Determine the [x, y] coordinate at the center of the cell enclosing the given text.  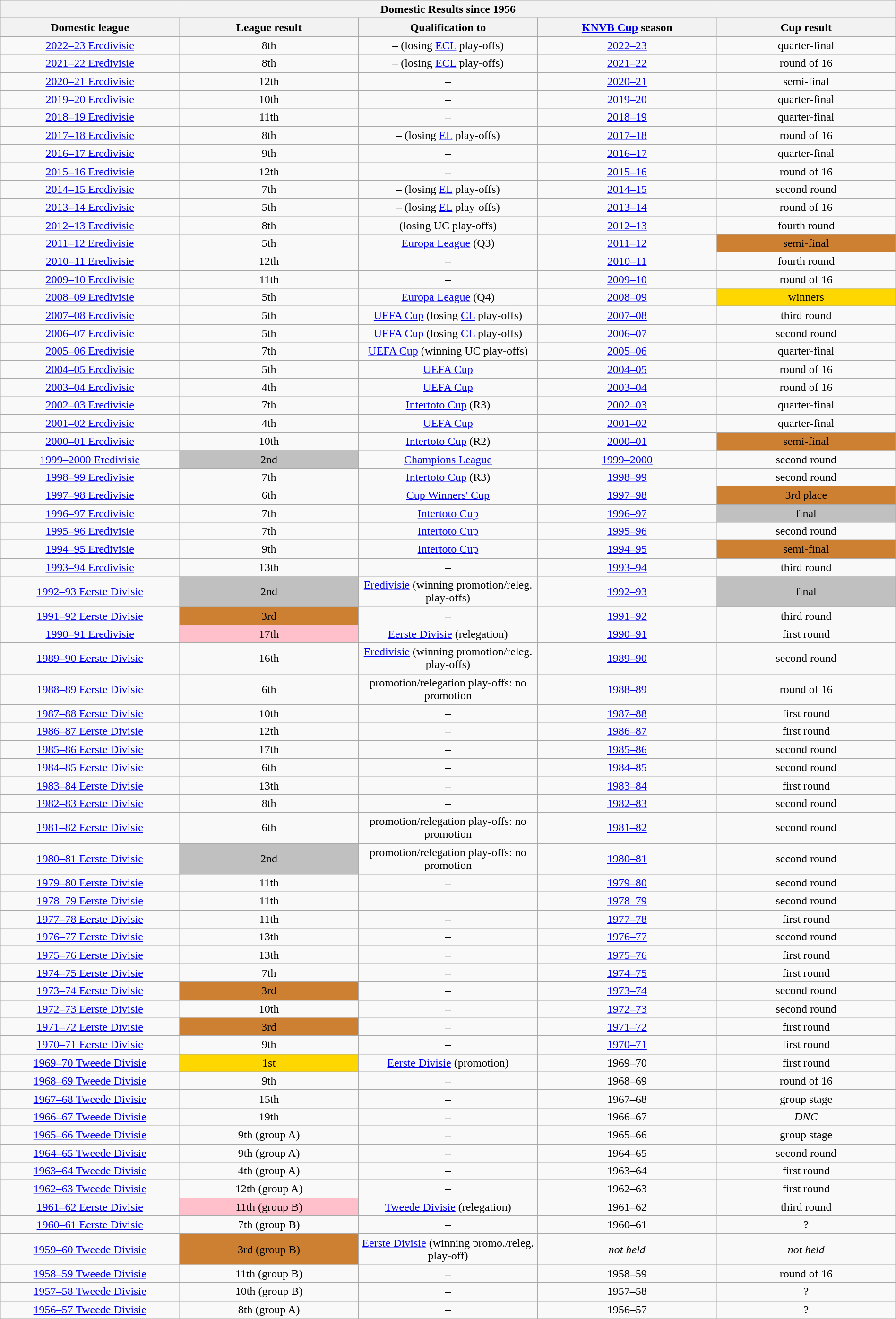
1975–76 [627, 955]
2000–01 Eredivisie [90, 441]
2017–18 [627, 135]
1958–59 Tweede Divisie [90, 1274]
1993–94 Eredivisie [90, 567]
2018–19 Eredivisie [90, 117]
2015–16 Eredivisie [90, 171]
2008–09 [627, 297]
1980–81 Eerste Divisie [90, 859]
2017–18 Eredivisie [90, 135]
2019–20 Eredivisie [90, 99]
1958–59 [627, 1274]
1961–62 Eerste Divisie [90, 1207]
1989–90 [627, 658]
2005–06 Eredivisie [90, 351]
1999–2000 [627, 459]
1998–99 [627, 477]
1978–79 Eerste Divisie [90, 901]
2001–02 Eredivisie [90, 423]
2005–06 [627, 351]
1980–81 [627, 859]
2008–09 Eredivisie [90, 297]
KNVB Cup season [627, 27]
2002–03 Eredivisie [90, 405]
2020–21 Eredivisie [90, 81]
1977–78 Eerste Divisie [90, 919]
1976–77 [627, 937]
Cup result [806, 27]
Champions League [448, 459]
7th (group B) [269, 1225]
2013–14 Eredivisie [90, 207]
1962–63 [627, 1189]
1957–58 [627, 1292]
2012–13 Eredivisie [90, 226]
1962–63 Tweede Divisie [90, 1189]
1986–87 [627, 731]
2011–12 [627, 243]
Eerste Divisie (relegation) [448, 634]
Eerste Divisie (winning promo./releg. play-off) [448, 1249]
1960–61 Eerste Divisie [90, 1225]
UEFA Cup (winning UC play-offs) [448, 351]
(losing UC play-offs) [448, 226]
1986–87 Eerste Divisie [90, 731]
1957–58 Tweede Divisie [90, 1292]
1989–90 Eerste Divisie [90, 658]
2020–21 [627, 81]
2007–08 Eredivisie [90, 315]
8th (group A) [269, 1310]
1967–68 Tweede Divisie [90, 1099]
1977–78 [627, 919]
2014–15 Eredivisie [90, 189]
1972–73 Eerste Divisie [90, 1009]
2019–20 [627, 99]
1974–75 [627, 973]
1973–74 [627, 991]
2011–12 Eredivisie [90, 243]
1978–79 [627, 901]
1959–60 Tweede Divisie [90, 1249]
1992–93 [627, 592]
2022–23 Eredivisie [90, 45]
16th [269, 658]
1966–67 Tweede Divisie [90, 1117]
DNC [806, 1117]
1997–98 Eredivisie [90, 495]
2002–03 [627, 405]
2009–10 [627, 279]
1987–88 Eerste Divisie [90, 713]
4th (group A) [269, 1171]
2009–10 Eredivisie [90, 279]
League result [269, 27]
1982–83 [627, 803]
1988–89 [627, 689]
1995–96 [627, 531]
1972–73 [627, 1009]
1997–98 [627, 495]
2013–14 [627, 207]
2021–22 [627, 63]
1971–72 [627, 1027]
19th [269, 1117]
1960–61 [627, 1225]
2012–13 [627, 226]
1974–75 Eerste Divisie [90, 973]
1970–71 Eerste Divisie [90, 1045]
1st [269, 1063]
1985–86 [627, 749]
2003–04 Eredivisie [90, 387]
1991–92 Eerste Divisie [90, 616]
1971–72 Eerste Divisie [90, 1027]
12th (group A) [269, 1189]
2016–17 Eredivisie [90, 153]
2004–05 [627, 369]
1965–66 Tweede Divisie [90, 1135]
1961–62 [627, 1207]
1975–76 Eerste Divisie [90, 955]
1967–68 [627, 1099]
1983–84 Eerste Divisie [90, 785]
1990–91 [627, 634]
1964–65 [627, 1153]
2018–19 [627, 117]
1987–88 [627, 713]
1965–66 [627, 1135]
1973–74 Eerste Divisie [90, 991]
1983–84 [627, 785]
2006–07 [627, 333]
Qualification to [448, 27]
1991–92 [627, 616]
1968–69 [627, 1081]
1979–80 Eerste Divisie [90, 883]
1969–70 [627, 1063]
2006–07 Eredivisie [90, 333]
15th [269, 1099]
2021–22 Eredivisie [90, 63]
2010–11 [627, 261]
3rd (group B) [269, 1249]
3rd place [806, 495]
winners [806, 297]
Tweede Divisie (relegation) [448, 1207]
2015–16 [627, 171]
1995–96 Eredivisie [90, 531]
1999–2000 Eredivisie [90, 459]
2016–17 [627, 153]
10th (group B) [269, 1292]
1988–89 Eerste Divisie [90, 689]
1976–77 Eerste Divisie [90, 937]
1996–97 [627, 513]
2003–04 [627, 387]
Europa League (Q4) [448, 297]
1985–86 Eerste Divisie [90, 749]
1956–57 [627, 1310]
2022–23 [627, 45]
2014–15 [627, 189]
1984–85 Eerste Divisie [90, 767]
1992–93 Eerste Divisie [90, 592]
1956–57 Tweede Divisie [90, 1310]
1990–91 Eredivisie [90, 634]
1964–65 Tweede Divisie [90, 1153]
Domestic league [90, 27]
2007–08 [627, 315]
1963–64 [627, 1171]
1996–97 Eredivisie [90, 513]
1966–67 [627, 1117]
2001–02 [627, 423]
1998–99 Eredivisie [90, 477]
1994–95 [627, 549]
1968–69 Tweede Divisie [90, 1081]
Europa League (Q3) [448, 243]
1993–94 [627, 567]
Intertoto Cup (R2) [448, 441]
1970–71 [627, 1045]
2000–01 [627, 441]
1984–85 [627, 767]
2010–11 Eredivisie [90, 261]
2004–05 Eredivisie [90, 369]
1969–70 Tweede Divisie [90, 1063]
Cup Winners' Cup [448, 495]
Domestic Results since 1956 [448, 9]
1994–95 Eredivisie [90, 549]
Eerste Divisie (promotion) [448, 1063]
1981–82 Eerste Divisie [90, 827]
1963–64 Tweede Divisie [90, 1171]
1979–80 [627, 883]
1982–83 Eerste Divisie [90, 803]
1981–82 [627, 827]
